Determine the (X, Y) coordinate at the center of the cell enclosing the given text.  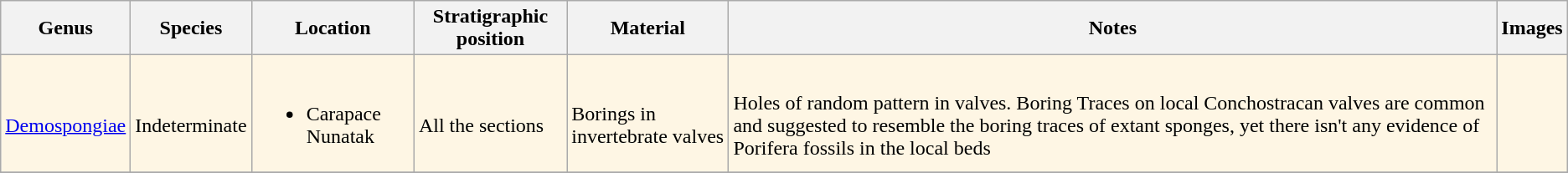
Borings in invertebrate valves (648, 114)
Demospongiae (65, 114)
Species (191, 28)
Genus (65, 28)
Indeterminate (191, 114)
Carapace Nunatak (333, 114)
Stratigraphic position (490, 28)
Location (333, 28)
Images (1532, 28)
All the sections (490, 114)
Material (648, 28)
Notes (1112, 28)
